Capture the cell that displays the provided text and extract its (x, y) central coordinate. 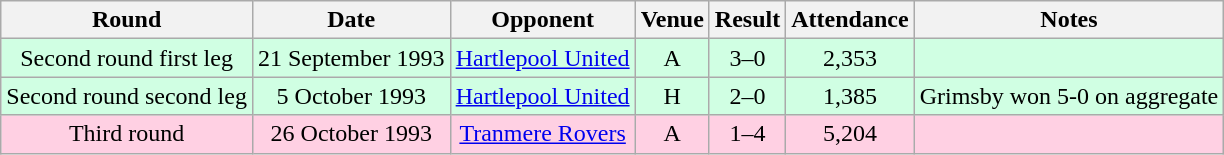
Result (747, 20)
Third round (127, 134)
Second round first leg (127, 58)
3–0 (747, 58)
1–4 (747, 134)
Venue (672, 20)
21 September 1993 (351, 58)
Grimsby won 5-0 on aggregate (1069, 96)
5,204 (850, 134)
Opponent (542, 20)
Round (127, 20)
5 October 1993 (351, 96)
Notes (1069, 20)
26 October 1993 (351, 134)
2–0 (747, 96)
Tranmere Rovers (542, 134)
Second round second leg (127, 96)
H (672, 96)
1,385 (850, 96)
Date (351, 20)
Attendance (850, 20)
2,353 (850, 58)
